Provide the [x, y] coordinate of the cell's center where the given text is located.  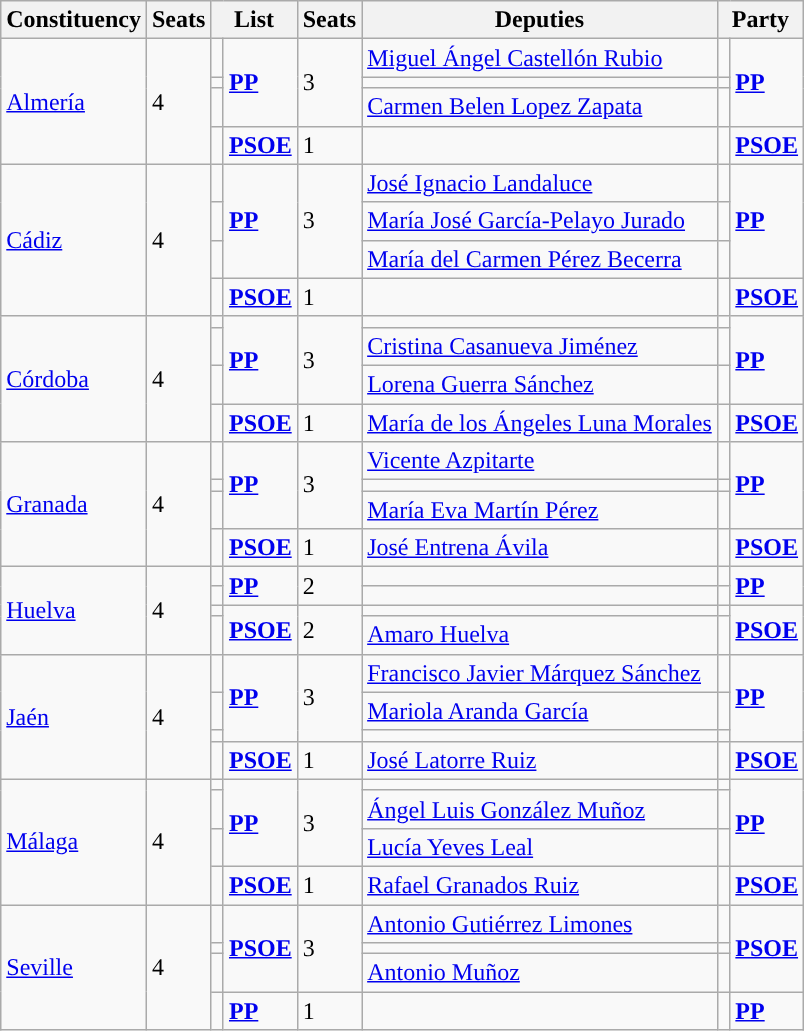
Jaén [74, 716]
Granada [74, 504]
Francisco Javier Márquez Sánchez [540, 673]
Huelva [74, 610]
José Ignacio Landaluce [540, 183]
Deputies [540, 20]
List [254, 20]
Seville [74, 966]
Almería [74, 102]
Lucía Yeves Leal [540, 847]
María Eva Martín Pérez [540, 510]
Constituency [74, 20]
Miguel Ángel Castellón Rubio [540, 58]
María de los Ángeles Luna Morales [540, 423]
Lorena Guerra Sánchez [540, 384]
Antonio Muñoz [540, 973]
Málaga [74, 842]
José Latorre Ruiz [540, 760]
Vicente Azpitarte [540, 461]
Córdoba [74, 378]
Carmen Belen Lopez Zapata [540, 107]
José Entrena Ávila [540, 548]
Ángel Luis González Muñoz [540, 809]
Amaro Huelva [540, 635]
Rafael Granados Ruiz [540, 885]
Cádiz [74, 240]
Cristina Casanueva Jiménez [540, 346]
Party [760, 20]
María José García-Pelayo Jurado [540, 221]
Mariola Aranda García [540, 711]
Antonio Gutiérrez Limones [540, 923]
María del Carmen Pérez Becerra [540, 259]
